Identify which cell holds the provided text, then report its [X, Y] central coordinate. 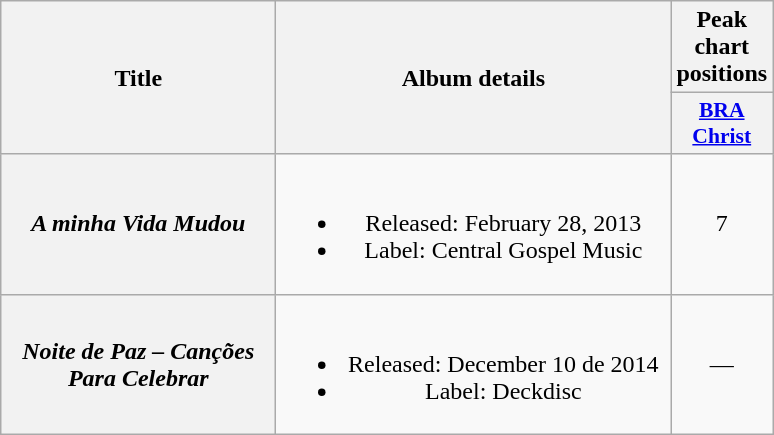
7 [722, 224]
Peak chart positions [722, 47]
Title [138, 78]
Released: December 10 de 2014Label: Deckdisc [474, 364]
Released: February 28, 2013Label: Central Gospel Music [474, 224]
Album details [474, 78]
Noite de Paz – Canções Para Celebrar [138, 364]
BRA Christ [722, 124]
A minha Vida Mudou [138, 224]
— [722, 364]
